Search for the cell housing the specified text and yield its [x, y] center coordinate. 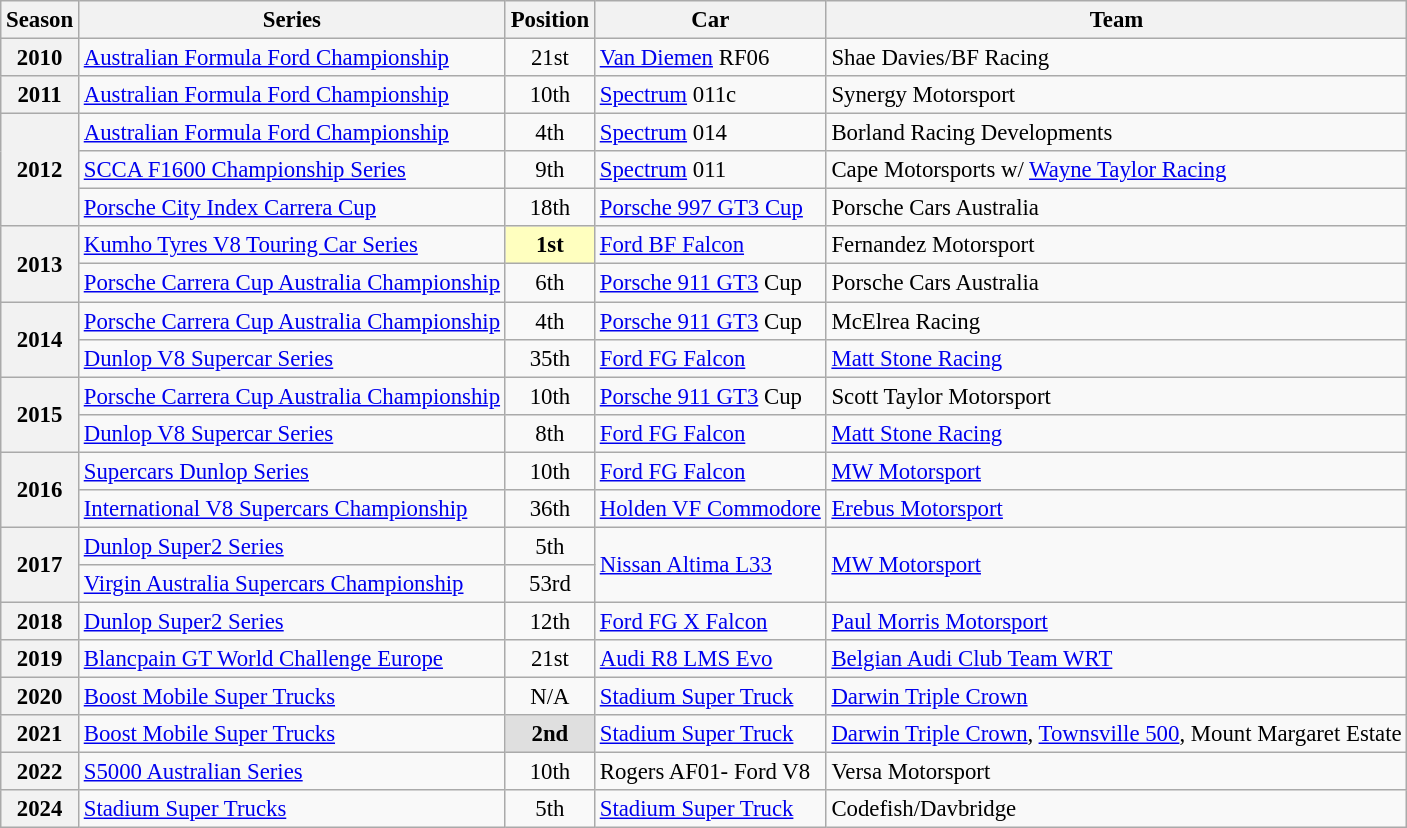
Fernandez Motorsport [1116, 245]
Darwin Triple Crown [1116, 697]
1st [550, 245]
2015 [40, 414]
Blancpain GT World Challenge Europe [292, 659]
McElrea Racing [1116, 321]
Versa Motorsport [1116, 772]
Series [292, 20]
35th [550, 358]
International V8 Supercars Championship [292, 509]
Virgin Australia Supercars Championship [292, 584]
Nissan Altima L33 [710, 564]
Spectrum 011c [710, 95]
Scott Taylor Motorsport [1116, 396]
Spectrum 011 [710, 170]
2024 [40, 809]
6th [550, 283]
Van Diemen RF06 [710, 58]
2018 [40, 621]
Paul Morris Motorsport [1116, 621]
2016 [40, 490]
53rd [550, 584]
2014 [40, 340]
Codefish/Davbridge [1116, 809]
Stadium Super Trucks [292, 809]
2nd [550, 734]
2019 [40, 659]
2020 [40, 697]
Porsche 997 GT3 Cup [710, 208]
Holden VF Commodore [710, 509]
2011 [40, 95]
Erebus Motorsport [1116, 509]
2013 [40, 264]
S5000 Australian Series [292, 772]
Belgian Audi Club Team WRT [1116, 659]
2017 [40, 564]
18th [550, 208]
Borland Racing Developments [1116, 133]
Shae Davies/BF Racing [1116, 58]
Ford FG X Falcon [710, 621]
Synergy Motorsport [1116, 95]
12th [550, 621]
Season [40, 20]
Porsche City Index Carrera Cup [292, 208]
Ford BF Falcon [710, 245]
Cape Motorsports w/ Wayne Taylor Racing [1116, 170]
SCCA F1600 Championship Series [292, 170]
Kumho Tyres V8 Touring Car Series [292, 245]
9th [550, 170]
Spectrum 014 [710, 133]
8th [550, 433]
Team [1116, 20]
Rogers AF01- Ford V8 [710, 772]
36th [550, 509]
Supercars Dunlop Series [292, 471]
Car [710, 20]
2010 [40, 58]
N/A [550, 697]
2012 [40, 170]
Position [550, 20]
Darwin Triple Crown, Townsville 500, Mount Margaret Estate [1116, 734]
2021 [40, 734]
2022 [40, 772]
Audi R8 LMS Evo [710, 659]
